Capture the cell that displays the provided text and extract its (X, Y) central coordinate. 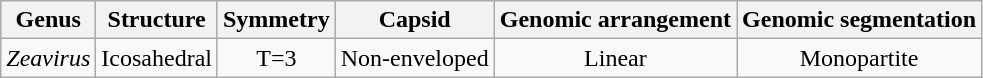
Monopartite (860, 58)
Genomic arrangement (615, 20)
Linear (615, 58)
Icosahedral (157, 58)
Structure (157, 20)
T=3 (276, 58)
Genus (48, 20)
Capsid (414, 20)
Genomic segmentation (860, 20)
Zeavirus (48, 58)
Symmetry (276, 20)
Non-enveloped (414, 58)
